Identify which cell holds the provided text, then report its (x, y) central coordinate. 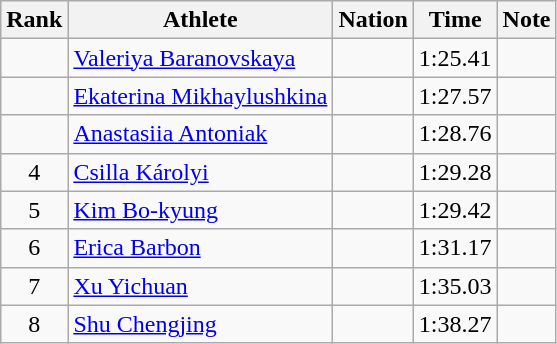
Kim Bo-kyung (200, 210)
Time (455, 20)
6 (34, 248)
1:27.57 (455, 96)
8 (34, 324)
Erica Barbon (200, 248)
4 (34, 172)
Csilla Károlyi (200, 172)
Shu Chengjing (200, 324)
1:25.41 (455, 58)
Nation (373, 20)
1:28.76 (455, 134)
Xu Yichuan (200, 286)
Rank (34, 20)
1:35.03 (455, 286)
5 (34, 210)
Valeriya Baranovskaya (200, 58)
Note (526, 20)
1:31.17 (455, 248)
7 (34, 286)
1:29.28 (455, 172)
1:38.27 (455, 324)
Anastasiia Antoniak (200, 134)
Ekaterina Mikhaylushkina (200, 96)
1:29.42 (455, 210)
Athlete (200, 20)
